Capture the cell that displays the provided text and extract its (X, Y) central coordinate. 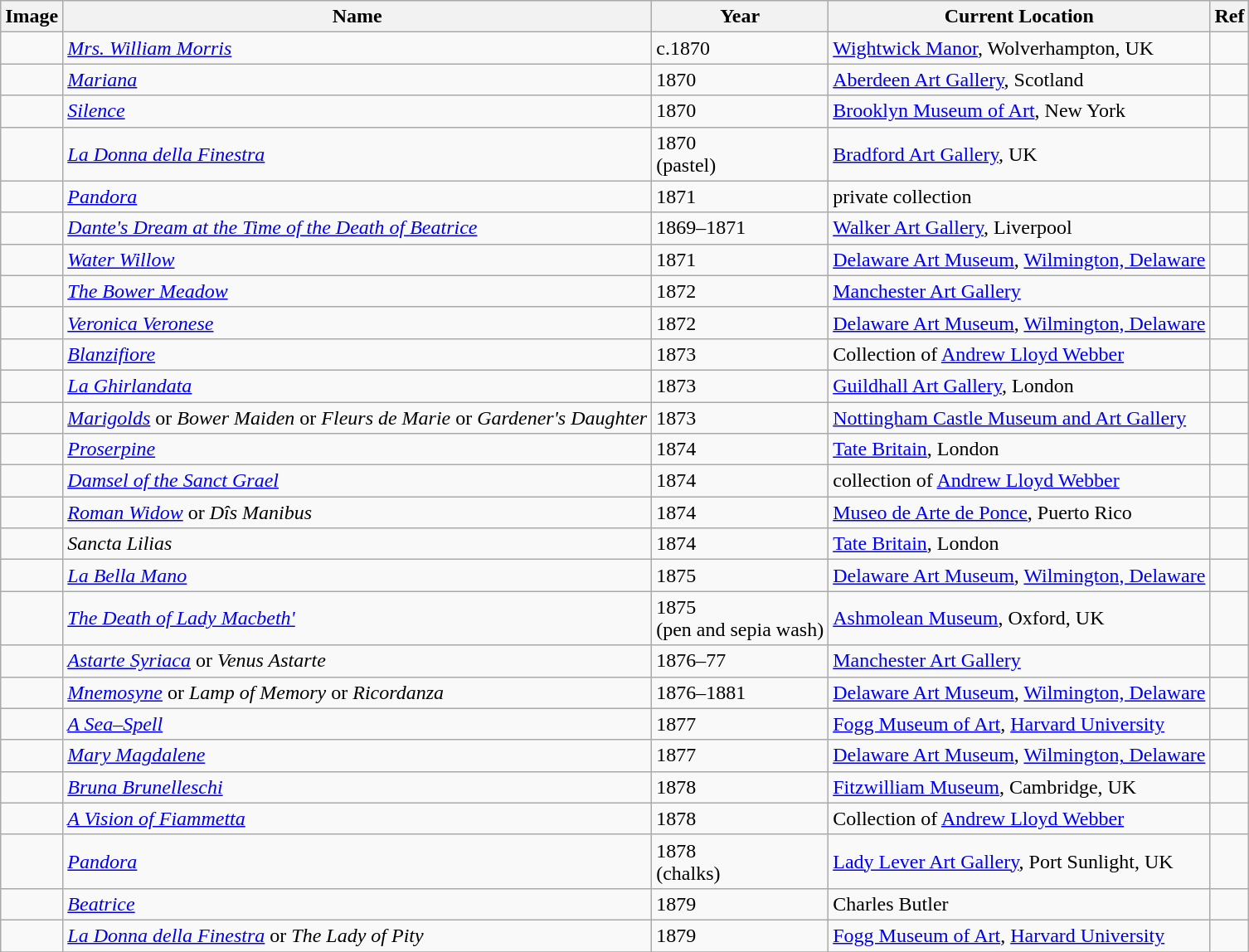
La Donna della Finestra (357, 154)
The Death of Lady Macbeth' (357, 619)
A Sea–Spell (357, 724)
Name (357, 17)
Museo de Arte de Ponce, Puerto Rico (1019, 512)
The Bower Meadow (357, 291)
collection of Andrew Lloyd Webber (1019, 481)
Blanzifiore (357, 354)
Mary Magdalene (357, 755)
1876–1881 (740, 692)
La Bella Mano (357, 576)
Current Location (1019, 17)
Bruna Brunelleschi (357, 787)
Aberdeen Art Gallery, Scotland (1019, 80)
Mnemosyne or Lamp of Memory or Ricordanza (357, 692)
Beatrice (357, 904)
Marigolds or Bower Maiden or Fleurs de Marie or Gardener's Daughter (357, 417)
Sancta Lilias (357, 544)
Ref (1229, 17)
Astarte Syriaca or Venus Astarte (357, 661)
Proserpine (357, 449)
Fitzwilliam Museum, Cambridge, UK (1019, 787)
Dante's Dream at the Time of the Death of Beatrice (357, 228)
1878 (chalks) (740, 861)
Wightwick Manor, Wolverhampton, UK (1019, 48)
Bradford Art Gallery, UK (1019, 154)
Nottingham Castle Museum and Art Gallery (1019, 417)
Water Willow (357, 260)
Mrs. William Morris (357, 48)
Charles Butler (1019, 904)
1876–77 (740, 661)
Guildhall Art Gallery, London (1019, 386)
1875 (pen and sepia wash) (740, 619)
private collection (1019, 197)
Year (740, 17)
1870 (pastel) (740, 154)
Roman Widow or Dîs Manibus (357, 512)
La Donna della Finestra or The Lady of Pity (357, 935)
Damsel of the Sanct Grael (357, 481)
Lady Lever Art Gallery, Port Sunlight, UK (1019, 861)
1875 (740, 576)
Walker Art Gallery, Liverpool (1019, 228)
Silence (357, 111)
Ashmolean Museum, Oxford, UK (1019, 619)
La Ghirlandata (357, 386)
c.1870 (740, 48)
Veronica Veronese (357, 323)
Image (32, 17)
Brooklyn Museum of Art, New York (1019, 111)
1869–1871 (740, 228)
Mariana (357, 80)
A Vision of Fiammetta (357, 818)
